Determine the [X, Y] coordinate at the center of the cell enclosing the given text.  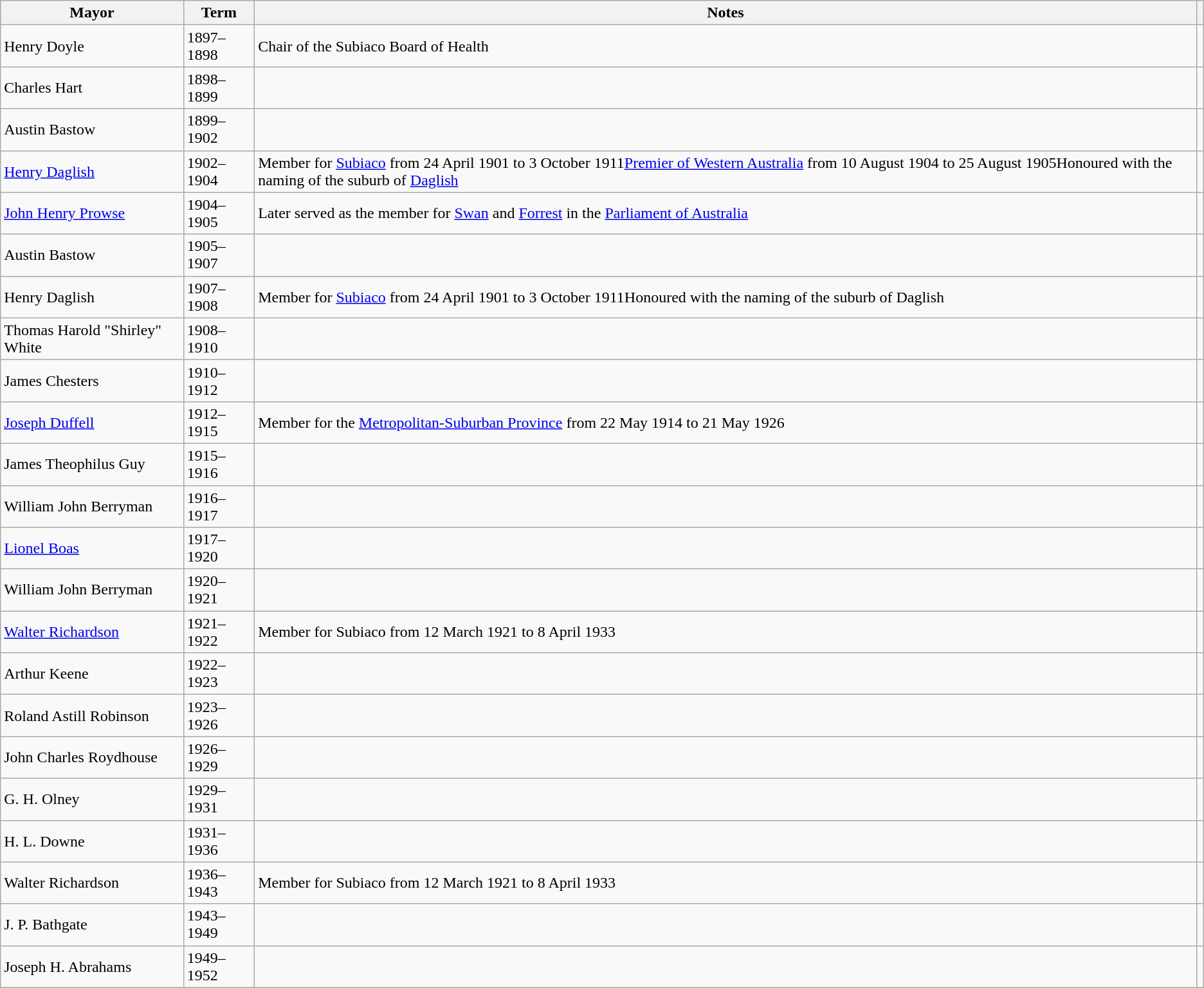
J. P. Bathgate [92, 925]
John Henry Prowse [92, 214]
1923–1926 [219, 715]
1922–1923 [219, 674]
Roland Astill Robinson [92, 715]
Joseph Duffell [92, 422]
1916–1917 [219, 506]
G. H. Olney [92, 799]
James Theophilus Guy [92, 464]
Term [219, 13]
1949–1952 [219, 966]
1912–1915 [219, 422]
1929–1931 [219, 799]
1907–1908 [219, 297]
Mayor [92, 13]
Notes [725, 13]
1936–1943 [219, 883]
1920–1921 [219, 590]
1908–1910 [219, 338]
Joseph H. Abrahams [92, 966]
Member for Subiaco from 24 April 1901 to 3 October 1911Honoured with the naming of the suburb of Daglish [725, 297]
Arthur Keene [92, 674]
Member for the Metropolitan-Suburban Province from 22 May 1914 to 21 May 1926 [725, 422]
1905–1907 [219, 255]
1904–1905 [219, 214]
1915–1916 [219, 464]
1926–1929 [219, 758]
1921–1922 [219, 632]
1902–1904 [219, 171]
John Charles Roydhouse [92, 758]
1943–1949 [219, 925]
Later served as the member for Swan and Forrest in the Parliament of Australia [725, 214]
1931–1936 [219, 841]
H. L. Downe [92, 841]
1898–1899 [219, 87]
1910–1912 [219, 381]
1897–1898 [219, 46]
1917–1920 [219, 548]
Thomas Harold "Shirley" White [92, 338]
Chair of the Subiaco Board of Health [725, 46]
Charles Hart [92, 87]
1899–1902 [219, 130]
James Chesters [92, 381]
Henry Doyle [92, 46]
Lionel Boas [92, 548]
